Output the (x, y) coordinate of the center of the cell containing the given text.  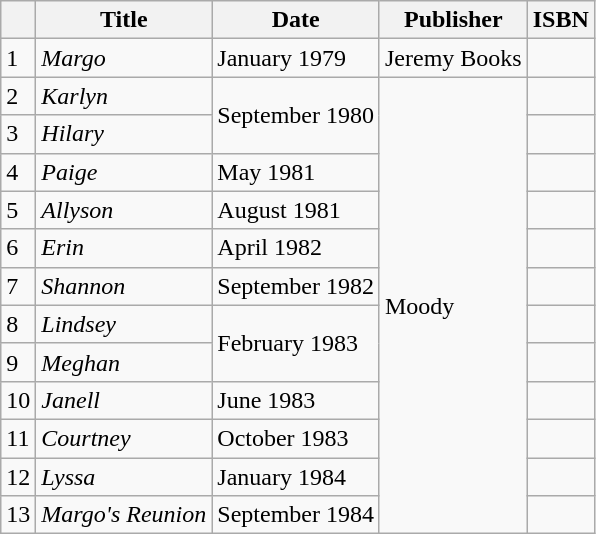
Lyssa (124, 477)
3 (18, 134)
7 (18, 286)
Karlyn (124, 96)
5 (18, 210)
Janell (124, 400)
12 (18, 477)
Jeremy Books (453, 58)
September 1982 (296, 286)
Paige (124, 172)
Erin (124, 248)
6 (18, 248)
October 1983 (296, 438)
January 1984 (296, 477)
1 (18, 58)
9 (18, 362)
ISBN (560, 20)
Moody (453, 306)
Date (296, 20)
Title (124, 20)
Publisher (453, 20)
April 1982 (296, 248)
February 1983 (296, 343)
May 1981 (296, 172)
8 (18, 324)
Shannon (124, 286)
10 (18, 400)
January 1979 (296, 58)
September 1980 (296, 115)
Allyson (124, 210)
Lindsey (124, 324)
Courtney (124, 438)
June 1983 (296, 400)
August 1981 (296, 210)
13 (18, 515)
11 (18, 438)
4 (18, 172)
2 (18, 96)
Hilary (124, 134)
Margo's Reunion (124, 515)
Meghan (124, 362)
September 1984 (296, 515)
Margo (124, 58)
